Capture the cell that displays the provided text and extract its [x, y] central coordinate. 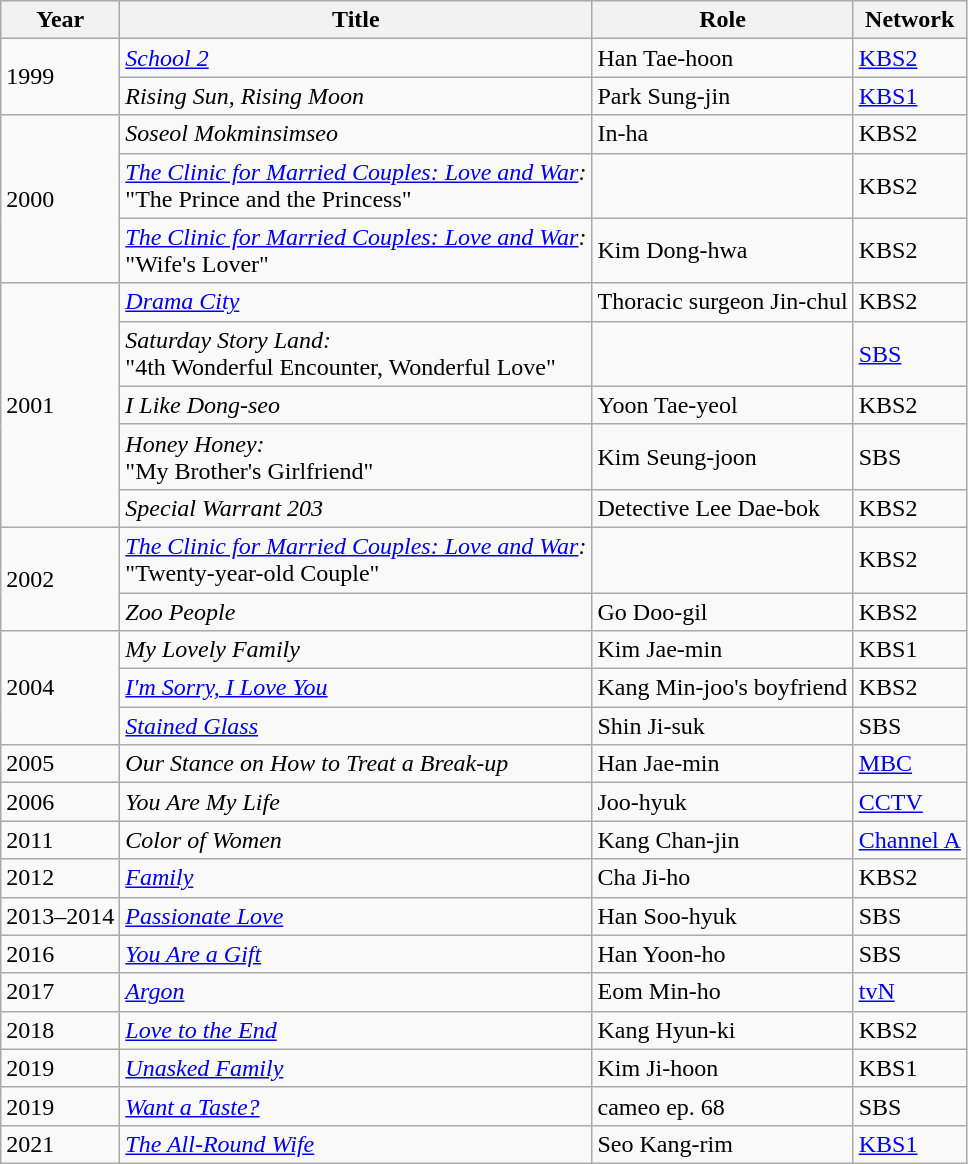
I'm Sorry, I Love You [356, 688]
Han Jae-min [722, 764]
2002 [60, 578]
Network [910, 20]
Special Warrant 203 [356, 508]
In-ha [722, 134]
Soseol Mokminsimseo [356, 134]
2017 [60, 992]
2000 [60, 199]
Eom Min-ho [722, 992]
Kim Ji-hoon [722, 1068]
2004 [60, 688]
Kim Dong-hwa [722, 250]
2005 [60, 764]
Kang Chan-jin [722, 840]
Zoo People [356, 611]
Saturday Story Land: "4th Wonderful Encounter, Wonderful Love" [356, 354]
Want a Taste? [356, 1106]
Joo-hyuk [722, 802]
Love to the End [356, 1030]
Color of Women [356, 840]
Han Tae-hoon [722, 58]
Family [356, 878]
Cha Ji-ho [722, 878]
My Lovely Family [356, 650]
Kang Hyun-ki [722, 1030]
Kim Jae-min [722, 650]
2012 [60, 878]
2016 [60, 954]
Han Yoon-ho [722, 954]
2011 [60, 840]
MBC [910, 764]
Role [722, 20]
Kim Seung-joon [722, 456]
Seo Kang-rim [722, 1144]
Shin Ji-suk [722, 726]
School 2 [356, 58]
2013–2014 [60, 916]
Channel A [910, 840]
Rising Sun, Rising Moon [356, 96]
You Are a Gift [356, 954]
2021 [60, 1144]
Kang Min-joo's boyfriend [722, 688]
2001 [60, 405]
Han Soo-hyuk [722, 916]
Detective Lee Dae-bok [722, 508]
Go Doo-gil [722, 611]
The Clinic for Married Couples: Love and War: "The Prince and the Princess" [356, 186]
CCTV [910, 802]
Argon [356, 992]
Honey Honey: "My Brother's Girlfriend" [356, 456]
Title [356, 20]
You Are My Life [356, 802]
Drama City [356, 302]
1999 [60, 77]
Unasked Family [356, 1068]
I Like Dong-seo [356, 405]
Year [60, 20]
Stained Glass [356, 726]
2006 [60, 802]
The Clinic for Married Couples: Love and War: "Wife's Lover" [356, 250]
The Clinic for Married Couples: Love and War: "Twenty-year-old Couple" [356, 560]
Yoon Tae-yeol [722, 405]
2018 [60, 1030]
cameo ep. 68 [722, 1106]
tvN [910, 992]
Thoracic surgeon Jin-chul [722, 302]
Passionate Love [356, 916]
Park Sung-jin [722, 96]
The All-Round Wife [356, 1144]
Our Stance on How to Treat a Break-up [356, 764]
